Search for the cell housing the specified text and yield its (x, y) center coordinate. 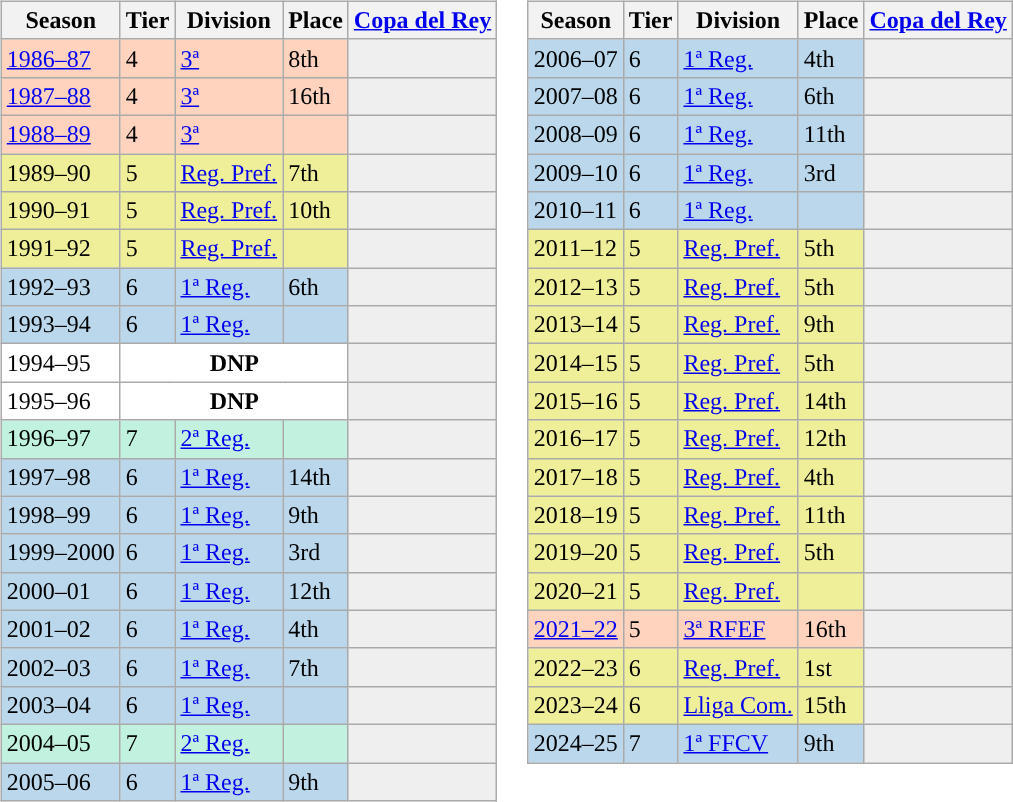
1987–88 (60, 96)
2014–15 (576, 363)
2004–05 (60, 743)
2013–14 (576, 325)
1986–87 (60, 58)
2006–07 (576, 58)
1st (831, 667)
10th (316, 211)
2010–11 (576, 211)
2009–10 (576, 173)
1989–90 (60, 173)
2007–08 (576, 96)
2011–12 (576, 249)
2022–23 (576, 667)
2020–21 (576, 591)
2003–04 (60, 705)
1ª FFCV (738, 743)
2021–22 (576, 629)
2002–03 (60, 667)
2008–09 (576, 134)
2017–18 (576, 477)
2005–06 (60, 781)
2018–19 (576, 515)
1999–2000 (60, 553)
2023–24 (576, 705)
2016–17 (576, 439)
2024–25 (576, 743)
2015–16 (576, 401)
1990–91 (60, 211)
8th (316, 58)
3ª RFEF (738, 629)
1994–95 (60, 363)
15th (831, 705)
2019–20 (576, 553)
2001–02 (60, 629)
1992–93 (60, 287)
1997–98 (60, 477)
1998–99 (60, 515)
1993–94 (60, 325)
2012–13 (576, 287)
1996–97 (60, 439)
2000–01 (60, 591)
1988–89 (60, 134)
1995–96 (60, 401)
Lliga Com. (738, 705)
1991–92 (60, 249)
